Pinpoint the cell where the given text exists, returning its (x, y) midpoint coordinate. 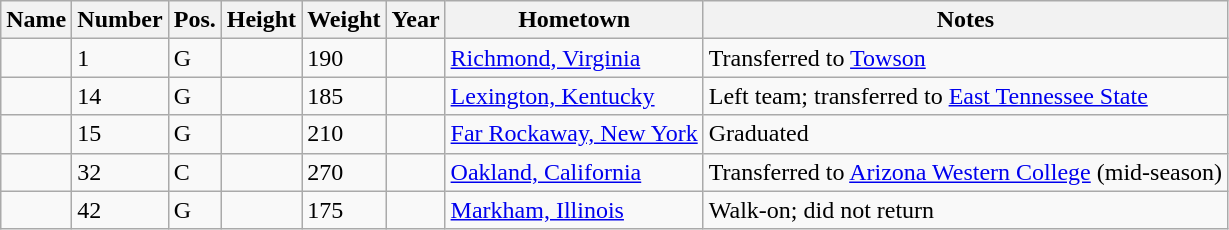
Walk-on; did not return (965, 210)
175 (344, 210)
Notes (965, 20)
1 (120, 58)
Name (36, 20)
270 (344, 172)
Markham, Illinois (574, 210)
Far Rockaway, New York (574, 134)
Height (261, 20)
Graduated (965, 134)
14 (120, 96)
Lexington, Kentucky (574, 96)
190 (344, 58)
Richmond, Virginia (574, 58)
32 (120, 172)
42 (120, 210)
210 (344, 134)
Left team; transferred to East Tennessee State (965, 96)
C (194, 172)
15 (120, 134)
Pos. (194, 20)
Transferred to Towson (965, 58)
Hometown (574, 20)
Weight (344, 20)
185 (344, 96)
Number (120, 20)
Transferred to Arizona Western College (mid-season) (965, 172)
Year (416, 20)
Oakland, California (574, 172)
